Pinpoint the cell where the given text exists, returning its (x, y) midpoint coordinate. 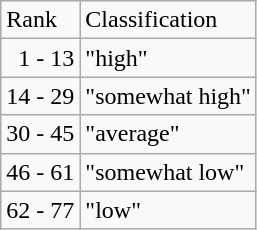
62 - 77 (40, 210)
46 - 61 (40, 172)
Classification (168, 20)
"low" (168, 210)
"average" (168, 134)
"high" (168, 58)
Rank (40, 20)
14 - 29 (40, 96)
"somewhat high" (168, 96)
1 - 13 (40, 58)
"somewhat low" (168, 172)
30 - 45 (40, 134)
